Determine the [x, y] coordinate at the center of the cell enclosing the given text.  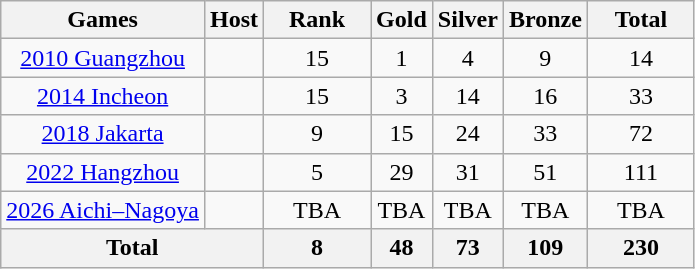
Rank [318, 20]
Host [234, 20]
16 [545, 96]
Gold [402, 20]
109 [545, 248]
24 [468, 134]
230 [640, 248]
1 [402, 58]
31 [468, 172]
2010 Guangzhou [103, 58]
2014 Incheon [103, 96]
73 [468, 248]
Bronze [545, 20]
2018 Jakarta [103, 134]
48 [402, 248]
8 [318, 248]
29 [402, 172]
5 [318, 172]
51 [545, 172]
Silver [468, 20]
4 [468, 58]
72 [640, 134]
111 [640, 172]
2026 Aichi–Nagoya [103, 210]
3 [402, 96]
2022 Hangzhou [103, 172]
Games [103, 20]
